Capture the cell that displays the provided text and extract its (X, Y) central coordinate. 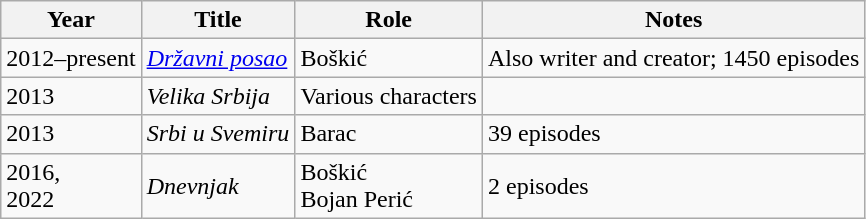
Državni posao (218, 58)
Boškić (389, 58)
Various characters (389, 96)
Boškić Bojan Perić (389, 186)
Dnevnjak (218, 186)
Barac (389, 134)
Notes (673, 20)
Also writer and creator; 1450 episodes (673, 58)
39 episodes (673, 134)
Title (218, 20)
Srbi u Svemiru (218, 134)
Role (389, 20)
2 episodes (673, 186)
Velika Srbija (218, 96)
2016, 2022 (71, 186)
Year (71, 20)
2012–present (71, 58)
